Detect which cell encompasses the target text, then output its [x, y] center coordinate. 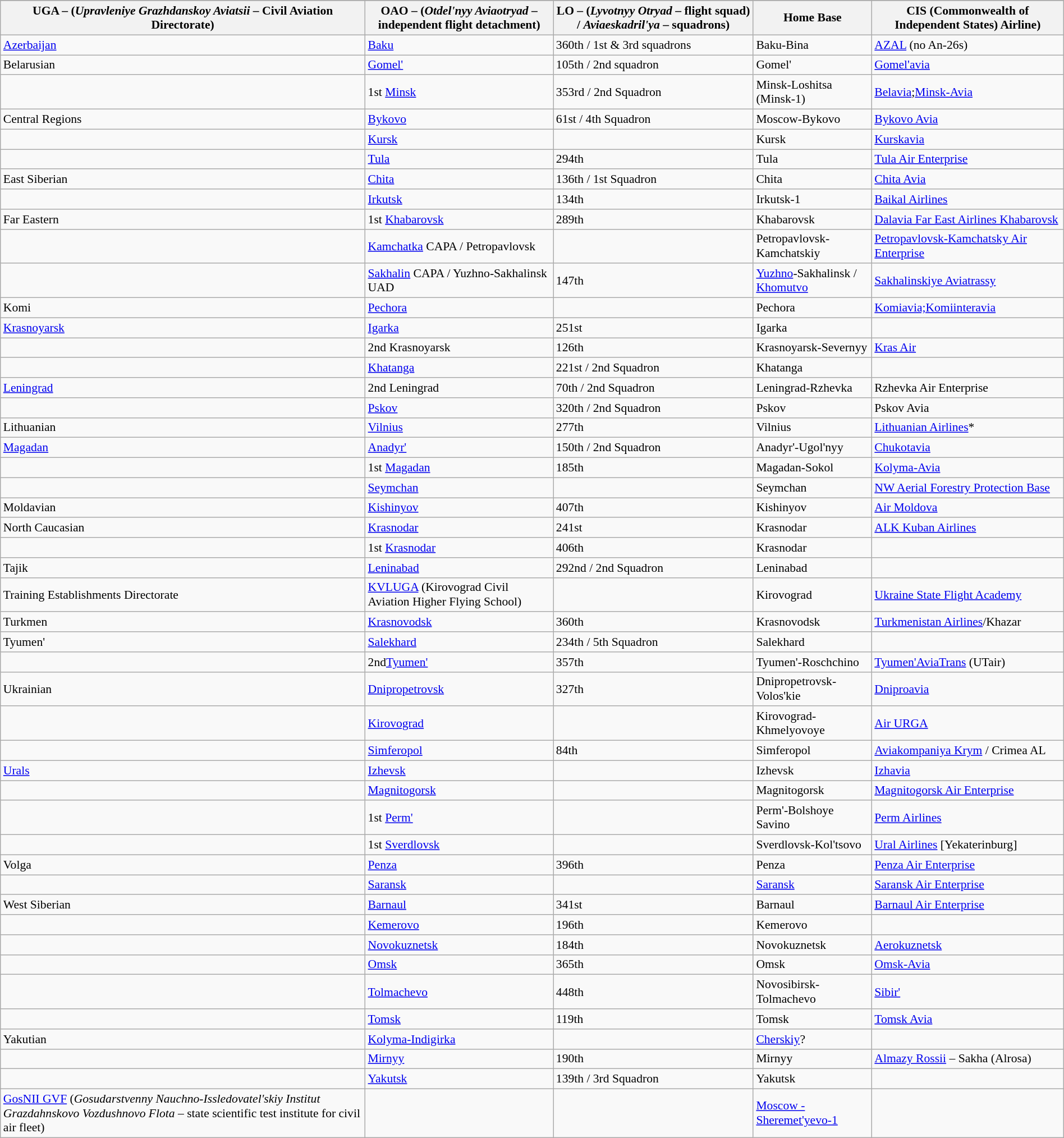
Penza Air Enterprise [967, 865]
Anadyr'-Ugol'nyy [813, 448]
West Siberian [183, 905]
Khabarovsk [813, 219]
East Siberian [183, 179]
Dniproavia [967, 689]
396th [653, 865]
Tajik [183, 567]
136th / 1st Squadron [653, 179]
Baikal Airlines [967, 199]
Aerokuznetsk [967, 944]
277th [653, 428]
190th [653, 1059]
Aviakompaniya Krym / Crimea AL [967, 750]
Turkmenistan Airlines/Khazar [967, 622]
Belavia;Minsk-Avia [967, 92]
Komi [183, 308]
Air Moldova [967, 507]
Tyumen' [183, 642]
251st [653, 328]
Turkmen [183, 622]
Kurskavia [967, 139]
Sibir' [967, 992]
Kolyma-Avia [967, 467]
Dnipropetrovsk [459, 689]
NW Aerial Forestry Protection Base [967, 488]
353rd / 2nd Squadron [653, 92]
Rzhevka Air Enterprise [967, 388]
Baku-Bina [813, 45]
Belarusian [183, 65]
Izhavia [967, 770]
61st / 4th Squadron [653, 119]
Baku [459, 45]
Volga [183, 865]
448th [653, 992]
Ukraine State Flight Academy [967, 595]
Kras Air [967, 348]
1st Perm' [459, 817]
294th [653, 159]
Moscow - Sheremet'yevo-1 [813, 1113]
150th / 2nd Squadron [653, 448]
Yakutian [183, 1039]
Perm Airlines [967, 817]
AZAL (no An-26s) [967, 45]
Chita Avia [967, 179]
Leningrad [183, 388]
Novosibirsk-Tolmachevo [813, 992]
126th [653, 348]
Anadyr' [459, 448]
Tula Air Enterprise [967, 159]
Sakhalin CAPA / Yuzhno-Sakhalinsk UAD [459, 281]
Yuzhno-Sakhalinsk / Khomutvo [813, 281]
Kirovograd-Khmelyovoye [813, 723]
Petropavlovsk-Kamchatskiy [813, 246]
320th / 2nd Squadron [653, 407]
Ukrainian [183, 689]
184th [653, 944]
Tolmachevo [459, 992]
Air URGA [967, 723]
Bykovo Avia [967, 119]
CIS (Commonwealth of Independent States) Airline) [967, 18]
Kamchatka CAPA / Petropavlovsk [459, 246]
Kolyma-Indigirka [459, 1039]
407th [653, 507]
Lithuanian Airlines* [967, 428]
1st Magadan [459, 467]
196th [653, 925]
UGA – (Upravleniye Grazhdanskoy Aviatsii – Civil Aviation Directorate) [183, 18]
Pskov Avia [967, 407]
Dalavia Far East Airlines Khabarovsk [967, 219]
365th [653, 965]
292nd / 2nd Squadron [653, 567]
105th / 2nd squadron [653, 65]
Magadan [183, 448]
406th [653, 548]
241st [653, 527]
Gomel'avia [967, 65]
Azerbaijan [183, 45]
Lithuanian [183, 428]
70th / 2nd Squadron [653, 388]
234th / 5th Squadron [653, 642]
221st / 2nd Squadron [653, 368]
2nd Krasnoyarsk [459, 348]
Tyumen'AviaTrans (UTair) [967, 662]
Irkutsk [459, 199]
North Caucasian [183, 527]
Ural Airlines [Yekaterinburg] [967, 845]
Krasnoyarsk-Severnyy [813, 348]
2nd Leningrad [459, 388]
Cherskiy? [813, 1039]
Dnipropetrovsk-Volos'kie [813, 689]
Magnitogorsk Air Enterprise [967, 790]
119th [653, 1019]
Moldavian [183, 507]
Komiavia;Komiinteravia [967, 308]
327th [653, 689]
1st Khabarovsk [459, 219]
Saransk Air Enterprise [967, 884]
84th [653, 750]
1st Minsk [459, 92]
360th [653, 622]
2ndTyumen' [459, 662]
Moscow-Bykovo [813, 119]
Perm'-Bolshoye Savino [813, 817]
185th [653, 467]
Bykovo [459, 119]
Irkutsk-1 [813, 199]
147th [653, 281]
Training Establishments Directorate [183, 595]
Omsk-Avia [967, 965]
357th [653, 662]
Krasnoyarsk [183, 328]
Petropavlovsk-Kamchatsky Air Enterprise [967, 246]
289th [653, 219]
ALK Kuban Airlines [967, 527]
Far Eastern [183, 219]
OAO – (Otdel'nyy Aviaotryad – independent flight detachment) [459, 18]
Home Base [813, 18]
360th / 1st & 3rd squadrons [653, 45]
Sverdlovsk-Kol'tsovo [813, 845]
Tyumen'-Roschchino [813, 662]
KVLUGA (Kirovograd Civil Aviation Higher Flying School) [459, 595]
1st Krasnodar [459, 548]
Tomsk Avia [967, 1019]
LO – (Lyvotnyy Otryad – flight squad) / Aviaeskadril'ya – squadrons) [653, 18]
Leningrad-Rzhevka [813, 388]
Urals [183, 770]
Central Regions [183, 119]
Barnaul Air Enterprise [967, 905]
Magadan-Sokol [813, 467]
Chukotavia [967, 448]
1st Sverdlovsk [459, 845]
Sakhalinskiye Aviatrassy [967, 281]
139th / 3rd Squadron [653, 1079]
Almazy Rossii – Sakha (Alrosa) [967, 1059]
GosNII GVF (Gosudarstvenny Nauchno-Issledovatel'skiy Institut Grazdahnskovo Vozdushnovo Flota – state scientific test institute for civil air fleet) [183, 1113]
134th [653, 199]
341st [653, 905]
Minsk-Loshitsa (Minsk-1) [813, 92]
